Output the [x, y] coordinate of the center of the cell containing the given text.  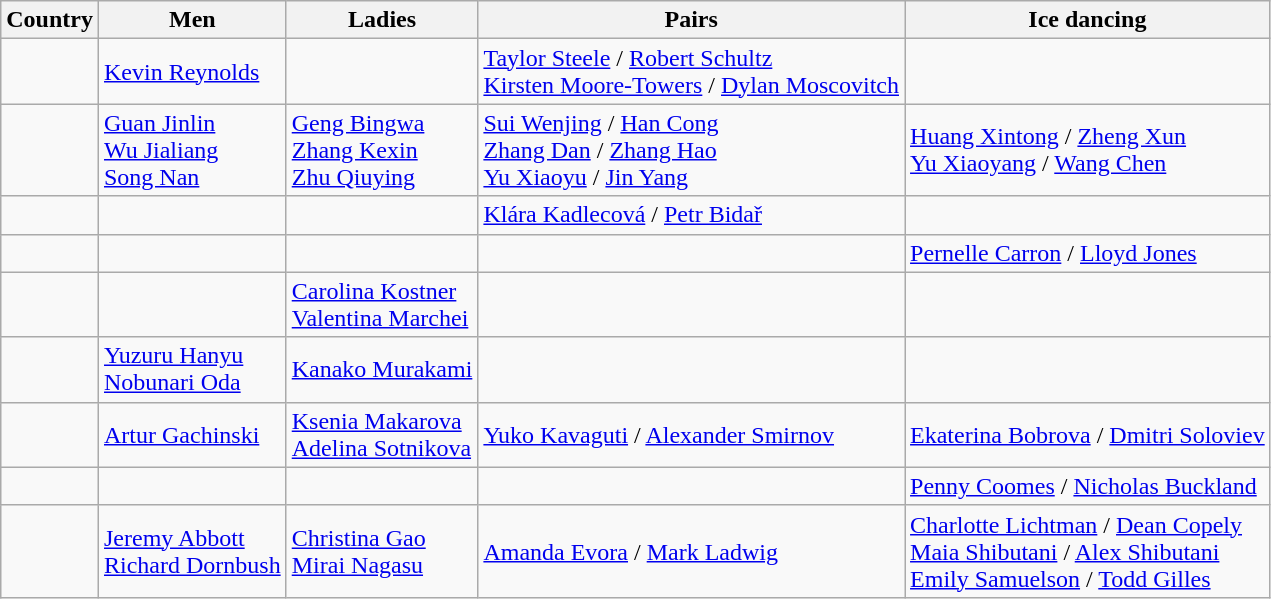
Ksenia Makarova Adelina Sotnikova [382, 434]
Geng Bingwa Zhang Kexin Zhu Qiuying [382, 150]
Christina Gao Mirai Nagasu [382, 551]
Guan Jinlin Wu Jialiang Song Nan [192, 150]
Country [50, 20]
Men [192, 20]
Amanda Evora / Mark Ladwig [692, 551]
Yuzuru Hanyu Nobunari Oda [192, 370]
Artur Gachinski [192, 434]
Carolina Kostner Valentina Marchei [382, 304]
Kevin Reynolds [192, 72]
Ekaterina Bobrova / Dmitri Soloviev [1088, 434]
Charlotte Lichtman / Dean Copely Maia Shibutani / Alex Shibutani Emily Samuelson / Todd Gilles [1088, 551]
Penny Coomes / Nicholas Buckland [1088, 486]
Huang Xintong / Zheng Xun Yu Xiaoyang / Wang Chen [1088, 150]
Ladies [382, 20]
Pairs [692, 20]
Taylor Steele / Robert Schultz Kirsten Moore-Towers / Dylan Moscovitch [692, 72]
Ice dancing [1088, 20]
Klára Kadlecová / Petr Bidař [692, 215]
Sui Wenjing / Han Cong Zhang Dan / Zhang Hao Yu Xiaoyu / Jin Yang [692, 150]
Jeremy Abbott Richard Dornbush [192, 551]
Pernelle Carron / Lloyd Jones [1088, 253]
Yuko Kavaguti / Alexander Smirnov [692, 434]
Kanako Murakami [382, 370]
